Locate the cell with the specified text and output its [x, y] center coordinate. 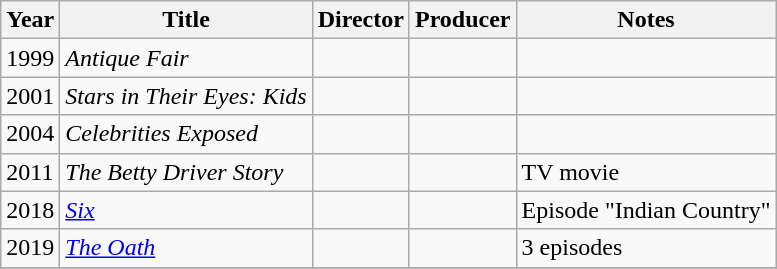
3 episodes [646, 248]
Stars in Their Eyes: Kids [186, 96]
1999 [30, 58]
2004 [30, 134]
Producer [462, 20]
Celebrities Exposed [186, 134]
Six [186, 210]
The Oath [186, 248]
Year [30, 20]
Director [360, 20]
2018 [30, 210]
Title [186, 20]
Episode "Indian Country" [646, 210]
The Betty Driver Story [186, 172]
Notes [646, 20]
2001 [30, 96]
2019 [30, 248]
Antique Fair [186, 58]
2011 [30, 172]
TV movie [646, 172]
